From the cell containing the given text, extract its center point as (X, Y) coordinate. 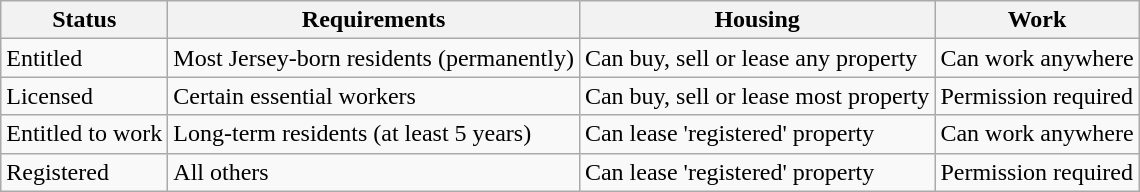
Entitled to work (84, 134)
Long-term residents (at least 5 years) (374, 134)
Registered (84, 172)
Requirements (374, 20)
All others (374, 172)
Status (84, 20)
Can buy, sell or lease any property (756, 58)
Most Jersey-born residents (permanently) (374, 58)
Work (1037, 20)
Housing (756, 20)
Entitled (84, 58)
Licensed (84, 96)
Certain essential workers (374, 96)
Can buy, sell or lease most property (756, 96)
